For the text-containing cell, return its midpoint in [X, Y] coordinate format. 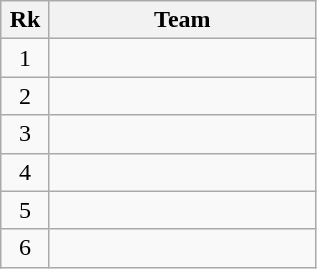
5 [26, 210]
6 [26, 248]
3 [26, 134]
Team [182, 20]
Rk [26, 20]
4 [26, 172]
1 [26, 58]
2 [26, 96]
